Return the [X, Y] coordinate for the center point of the cell that contains the specified text.  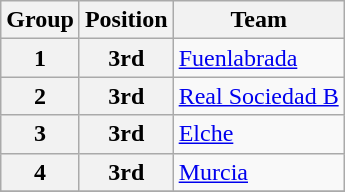
Murcia [258, 172]
4 [40, 172]
Elche [258, 134]
Real Sociedad B [258, 96]
Group [40, 20]
2 [40, 96]
Position [126, 20]
Team [258, 20]
1 [40, 58]
Fuenlabrada [258, 58]
3 [40, 134]
